Extract the (X, Y) coordinate from the center of the cell holding the provided text.  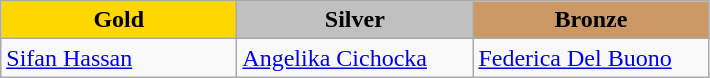
Sifan Hassan (119, 58)
Angelika Cichocka (355, 58)
Gold (119, 20)
Bronze (591, 20)
Federica Del Buono (591, 58)
Silver (355, 20)
